Pinpoint the cell where the given text exists, returning its [x, y] midpoint coordinate. 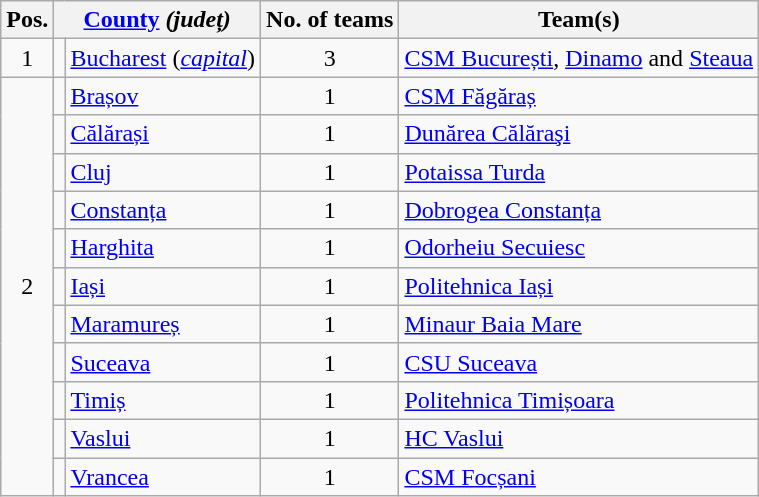
Constanța [163, 210]
Călărași [163, 134]
Dunărea Călăraşi [579, 134]
2 [28, 286]
Pos. [28, 20]
Politehnica Iași [579, 286]
County (județ) [158, 20]
Team(s) [579, 20]
Brașov [163, 96]
Dobrogea Constanța [579, 210]
CSM București, Dinamo and Steaua [579, 58]
Timiș [163, 400]
Maramureș [163, 324]
Vrancea [163, 477]
Harghita [163, 248]
3 [330, 58]
CSU Suceava [579, 362]
CSM Făgăraș [579, 96]
CSM Focșani [579, 477]
Odorheiu Secuiesc [579, 248]
Cluj [163, 172]
Bucharest (capital) [163, 58]
Politehnica Timișoara [579, 400]
Minaur Baia Mare [579, 324]
Suceava [163, 362]
Vaslui [163, 438]
Potaissa Turda [579, 172]
Iași [163, 286]
HC Vaslui [579, 438]
No. of teams [330, 20]
